Determine the (x, y) coordinate at the center of the cell enclosing the given text.  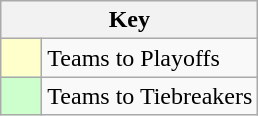
Teams to Tiebreakers (150, 96)
Teams to Playoffs (150, 58)
Key (130, 20)
